Locate the cell with the specified text and output its (x, y) center coordinate. 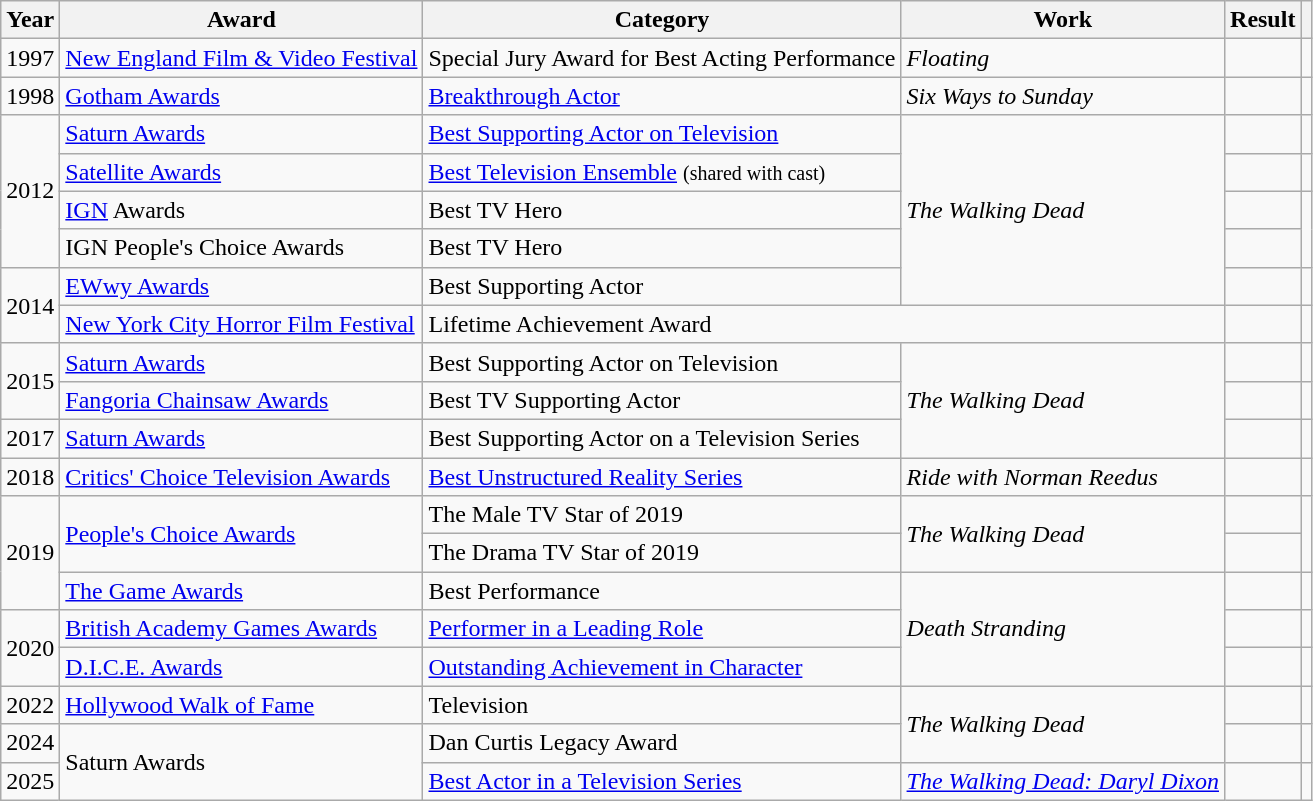
Death Stranding (1062, 629)
Category (662, 20)
The Male TV Star of 2019 (662, 515)
Best TV Supporting Actor (662, 400)
2019 (30, 553)
New England Film & Video Festival (242, 58)
IGN Awards (242, 210)
Award (242, 20)
1998 (30, 96)
The Game Awards (242, 591)
2022 (30, 705)
Performer in a Leading Role (662, 629)
New York City Horror Film Festival (242, 324)
Result (1263, 20)
2017 (30, 438)
2015 (30, 381)
2025 (30, 781)
Six Ways to Sunday (1062, 96)
Gotham Awards (242, 96)
2020 (30, 648)
Television (662, 705)
Satellite Awards (242, 172)
Hollywood Walk of Fame (242, 705)
Year (30, 20)
Best Television Ensemble (shared with cast) (662, 172)
The Drama TV Star of 2019 (662, 553)
Best Unstructured Reality Series (662, 477)
IGN People's Choice Awards (242, 248)
Breakthrough Actor (662, 96)
Lifetime Achievement Award (824, 324)
2012 (30, 191)
Work (1062, 20)
2018 (30, 477)
Best Supporting Actor on a Television Series (662, 438)
2014 (30, 305)
Best Supporting Actor (662, 286)
Critics' Choice Television Awards (242, 477)
2024 (30, 743)
1997 (30, 58)
The Walking Dead: Daryl Dixon (1062, 781)
Fangoria Chainsaw Awards (242, 400)
British Academy Games Awards (242, 629)
Special Jury Award for Best Acting Performance (662, 58)
Ride with Norman Reedus (1062, 477)
Dan Curtis Legacy Award (662, 743)
Best Actor in a Television Series (662, 781)
Outstanding Achievement in Character (662, 667)
People's Choice Awards (242, 534)
EWwy Awards (242, 286)
D.I.C.E. Awards (242, 667)
Best Performance (662, 591)
Floating (1062, 58)
